Determine the [X, Y] coordinate at the center of the cell enclosing the given text.  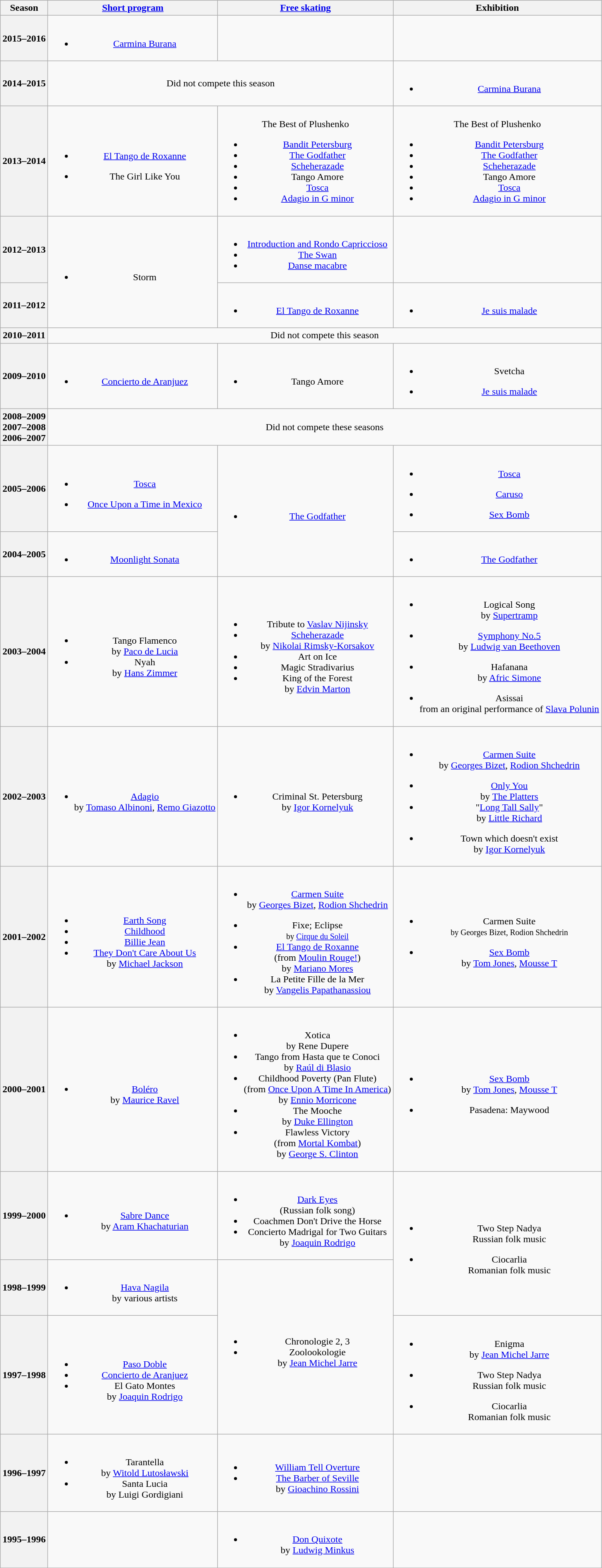
Je suis malade [497, 305]
Tribute to Vaslav NijinskyScheherazade by Nikolai Rimsky-KorsakovArt on IceMagic StradivariusKing of the Forest by Edvin Marton [306, 651]
SvetchaJe suis malade [497, 376]
Season [24, 8]
2012–2013 [24, 249]
Paso DobleConcierto de AranjuezEl Gato Montes by Joaquin Rodrigo [133, 1375]
1997–1998 [24, 1375]
Short program [133, 8]
1998–1999 [24, 1288]
Tarantella by Witold LutosławskiSanta Lucia by Luigi Gordigiani [133, 1473]
Concierto de Aranjuez [133, 376]
Criminal St. Petersburg by Igor Kornelyuk [306, 796]
1999–2000 [24, 1215]
Boléro by Maurice Ravel [133, 1089]
Hava Nagila by various artists [133, 1288]
2003–2004 [24, 651]
2008–20092007–20082006–2007 [24, 427]
Enigma by Jean Michel JarreTwo Step Nadya Russian folk musicCiocarlia Romanian folk music [497, 1375]
El Tango de RoxanneThe Girl Like You [133, 161]
2000–2001 [24, 1089]
2001–2002 [24, 937]
Sabre Dance by Aram Khachaturian [133, 1215]
2002–2003 [24, 796]
Exhibition [497, 8]
2004–2005 [24, 554]
Carmen Suite by Georges Bizet, Rodion ShchedrinOnly You by The Platters"Long Tall Sally" by Little RichardTown which doesn't exist by Igor Kornelyuk [497, 796]
ToscaCarusoSex Bomb [497, 489]
Introduction and Rondo CapricciosoThe SwanDanse macabre [306, 249]
Two Step Nadya Russian folk musicCiocarlia Romanian folk music [497, 1243]
El Tango de Roxanne [306, 305]
2011–2012 [24, 305]
Adagio by Tomaso Albinoni, Remo Giazotto [133, 796]
2009–2010 [24, 376]
Did not compete these seasons [325, 427]
2005–2006 [24, 489]
William Tell OvertureThe Barber of Seville by Gioachino Rossini [306, 1473]
2010–2011 [24, 335]
2015–2016 [24, 38]
1996–1997 [24, 1473]
Free skating [306, 8]
Tango Amore [306, 376]
Moonlight Sonata [133, 554]
Logical Song by SupertrampSymphony No.5 by Ludwig van BeethovenHafanana by Afric SimoneAsissai from an original performance of Slava Polunin [497, 651]
ToscaOnce Upon a Time in Mexico [133, 489]
Storm [133, 272]
Earth SongChildhoodBillie JeanThey Don't Care About Us by Michael Jackson [133, 937]
2014–2015 [24, 83]
Chronologie 2, 3Zoolookologie by Jean Michel Jarre [306, 1347]
Don Quixote by Ludwig Minkus [306, 1540]
2013–2014 [24, 161]
Tango Flamenco by Paco de LuciaNyah by Hans Zimmer [133, 651]
1995–1996 [24, 1540]
Sex Bomb by Tom Jones, Mousse TPasadena: Maywood [497, 1089]
Dark Eyes (Russian folk song)Coachmen Don't Drive the HorseConcierto Madrigal for Two Guitars by Joaquin Rodrigo [306, 1215]
Carmen Suite by Georges Bizet, Rodion Shchedrin Sex Bomb by Tom Jones, Mousse T [497, 937]
